Identify which cell holds the provided text, then report its [X, Y] central coordinate. 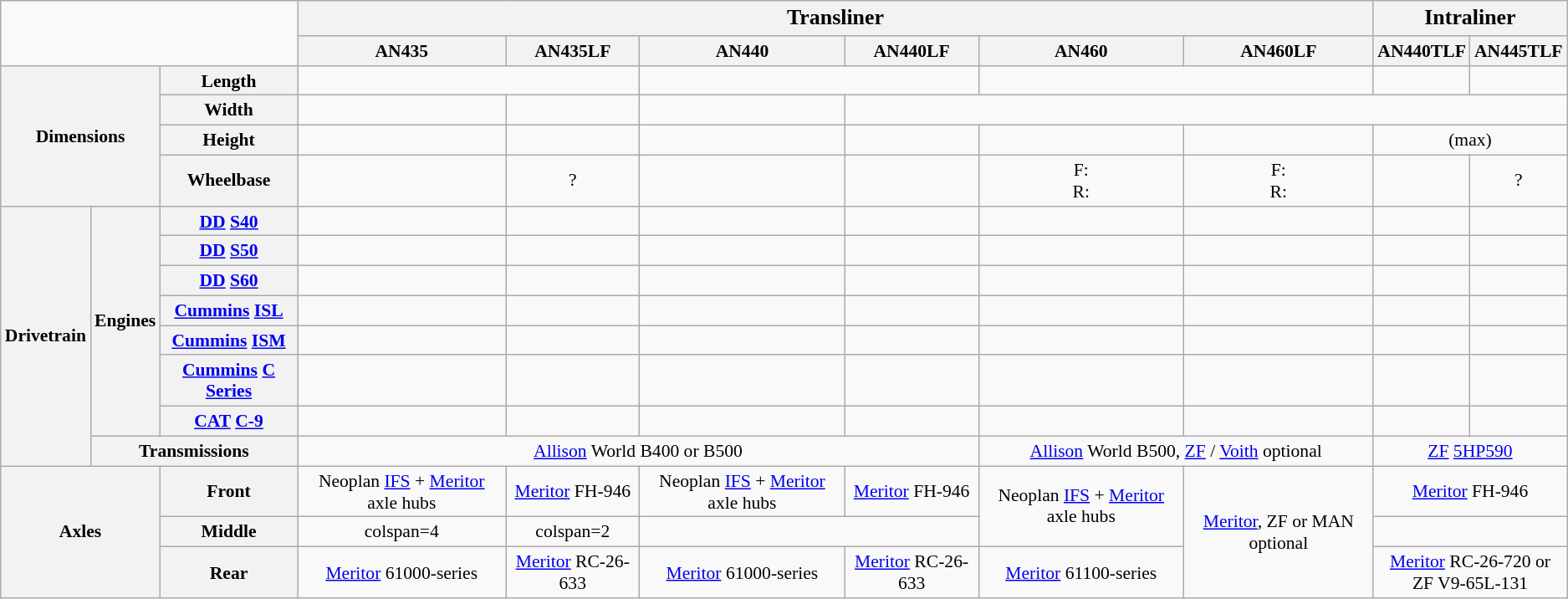
AN435 [401, 51]
Meritor RC-26-720 orZF V9-65L-131 [1470, 572]
Meritor 61100-series [1080, 572]
DD S40 [228, 222]
Engines [125, 321]
Meritor, ZF or MAN optional [1278, 532]
AN435LF [573, 51]
Intraliner [1470, 18]
Allison World B400 or B500 [638, 452]
AN440 [743, 51]
(max) [1470, 141]
DD S60 [228, 281]
CAT C-9 [228, 422]
Transliner [836, 18]
Height [228, 141]
AN440LF [912, 51]
Front [228, 492]
Dimensions [80, 136]
Drivetrain [45, 336]
Transmissions [194, 452]
Middle [228, 532]
Cummins ISM [228, 340]
Cummins C Series [228, 381]
Wheelbase [228, 181]
AN460LF [1278, 51]
ZF 5HP590 [1470, 452]
Length [228, 81]
colspan=4 [401, 532]
Width [228, 110]
Rear [228, 572]
AN440TLF [1422, 51]
AN460 [1080, 51]
AN445TLF [1519, 51]
Allison World B500, ZF / Voith optional [1176, 452]
DD S50 [228, 251]
Cummins ISL [228, 311]
Axles [80, 532]
colspan=2 [573, 532]
